Return the [X, Y] coordinate for the center point of the cell that contains the specified text.  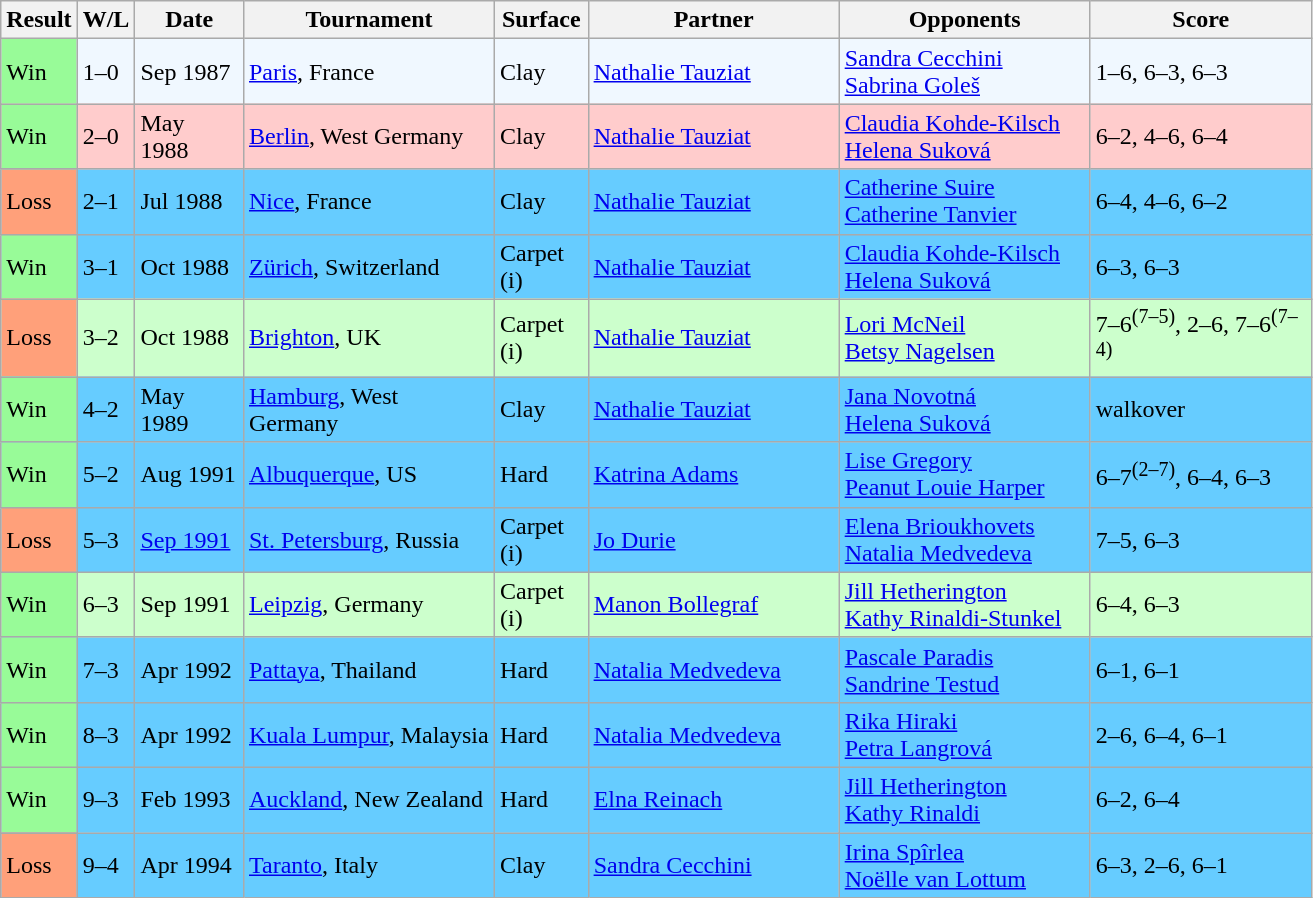
Jill Hetherington Kathy Rinaldi-Stunkel [964, 604]
Sandra Cecchini [714, 866]
6–4, 6–3 [1200, 604]
Hamburg, West Germany [368, 410]
Jana Novotná Helena Suková [964, 410]
6–3, 6–3 [1200, 266]
6–1, 6–1 [1200, 670]
Catherine Suire Catherine Tanvier [964, 202]
Pascale Paradis Sandrine Testud [964, 670]
7–5, 6–3 [1200, 540]
1–0 [106, 72]
6–2, 4–6, 6–4 [1200, 136]
Lori McNeil Betsy Nagelsen [964, 338]
2–0 [106, 136]
Jul 1988 [190, 202]
6–2, 6–4 [1200, 800]
Leipzig, Germany [368, 604]
Elna Reinach [714, 800]
May 1988 [190, 136]
Opponents [964, 20]
5–3 [106, 540]
May 1989 [190, 410]
6–3, 2–6, 6–1 [1200, 866]
St. Petersburg, Russia [368, 540]
3–1 [106, 266]
Feb 1993 [190, 800]
W/L [106, 20]
Rika Hiraki Petra Langrová [964, 734]
Berlin, West Germany [368, 136]
Auckland, New Zealand [368, 800]
Irina Spîrlea Noëlle van Lottum [964, 866]
7–6(7–5), 2–6, 7–6(7–4) [1200, 338]
Jill Hetherington Kathy Rinaldi [964, 800]
Taranto, Italy [368, 866]
8–3 [106, 734]
9–4 [106, 866]
Score [1200, 20]
Zürich, Switzerland [368, 266]
3–2 [106, 338]
Result [39, 20]
walkover [1200, 410]
Manon Bollegraf [714, 604]
Jo Durie [714, 540]
Sandra Cecchini Sabrina Goleš [964, 72]
Sep 1987 [190, 72]
Tournament [368, 20]
Katrina Adams [714, 474]
Date [190, 20]
Albuquerque, US [368, 474]
7–3 [106, 670]
1–6, 6–3, 6–3 [1200, 72]
2–6, 6–4, 6–1 [1200, 734]
Elena Brioukhovets Natalia Medvedeva [964, 540]
Aug 1991 [190, 474]
4–2 [106, 410]
5–2 [106, 474]
Kuala Lumpur, Malaysia [368, 734]
Apr 1994 [190, 866]
Partner [714, 20]
6–7(2–7), 6–4, 6–3 [1200, 474]
Surface [542, 20]
Brighton, UK [368, 338]
Pattaya, Thailand [368, 670]
9–3 [106, 800]
6–3 [106, 604]
2–1 [106, 202]
6–4, 4–6, 6–2 [1200, 202]
Paris, France [368, 72]
Nice, France [368, 202]
Lise Gregory Peanut Louie Harper [964, 474]
